Scan for the cell matching the given text and deliver its (X, Y) coordinate at center. 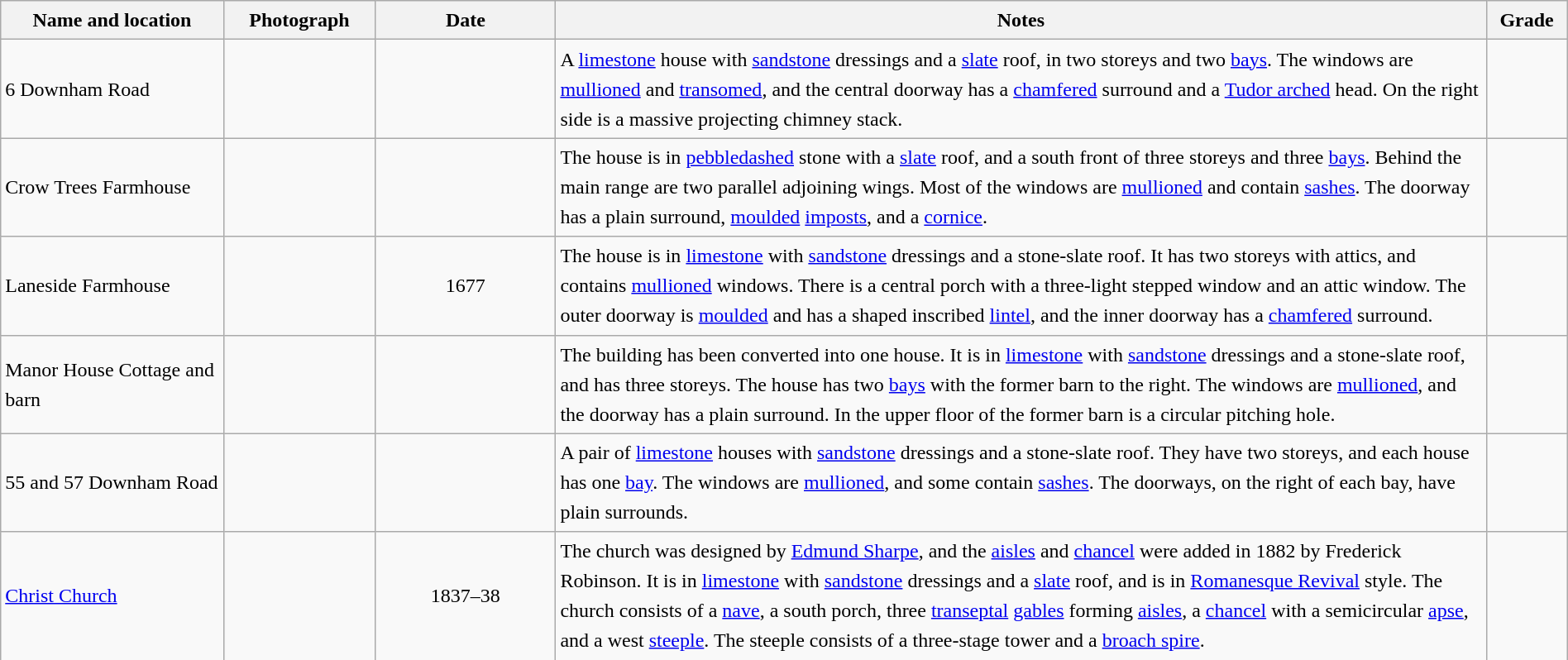
Crow Trees Farmhouse (112, 187)
Christ Church (112, 595)
Name and location (112, 20)
1837–38 (466, 595)
Photograph (299, 20)
6 Downham Road (112, 89)
Date (466, 20)
Laneside Farmhouse (112, 286)
Manor House Cottage and barn (112, 384)
55 and 57 Downham Road (112, 483)
Grade (1527, 20)
1677 (466, 286)
Notes (1021, 20)
